Output the (x, y) coordinate of the center of the cell containing the given text.  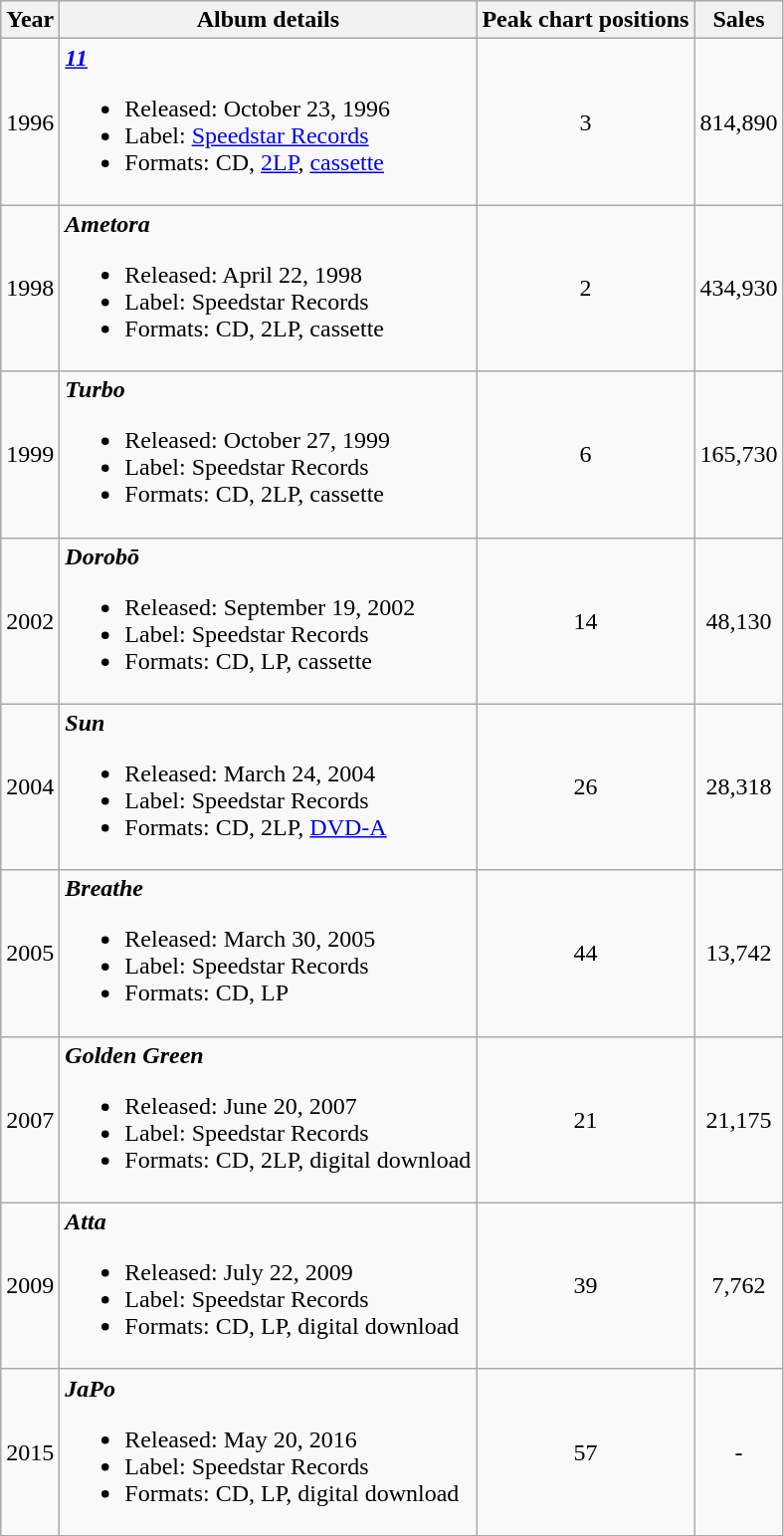
Golden GreenReleased: June 20, 2007Label: Speedstar RecordsFormats: CD, 2LP, digital download (269, 1119)
165,730 (738, 454)
2009 (30, 1286)
2004 (30, 786)
2007 (30, 1119)
6 (585, 454)
Year (30, 20)
3 (585, 121)
BreatheReleased: March 30, 2005Label: Speedstar RecordsFormats: CD, LP (269, 954)
2002 (30, 621)
1998 (30, 289)
1999 (30, 454)
57 (585, 1451)
21 (585, 1119)
TurboReleased: October 27, 1999Label: Speedstar RecordsFormats: CD, 2LP, cassette (269, 454)
814,890 (738, 121)
AmetoraReleased: April 22, 1998Label: Speedstar RecordsFormats: CD, 2LP, cassette (269, 289)
Album details (269, 20)
14 (585, 621)
48,130 (738, 621)
13,742 (738, 954)
21,175 (738, 1119)
11Released: October 23, 1996Label: Speedstar RecordsFormats: CD, 2LP, cassette (269, 121)
- (738, 1451)
26 (585, 786)
44 (585, 954)
Peak chart positions (585, 20)
28,318 (738, 786)
AttaReleased: July 22, 2009Label: Speedstar RecordsFormats: CD, LP, digital download (269, 1286)
DorobōReleased: September 19, 2002Label: Speedstar RecordsFormats: CD, LP, cassette (269, 621)
2005 (30, 954)
39 (585, 1286)
7,762 (738, 1286)
434,930 (738, 289)
1996 (30, 121)
JaPoReleased: May 20, 2016Label: Speedstar RecordsFormats: CD, LP, digital download (269, 1451)
Sales (738, 20)
SunReleased: March 24, 2004Label: Speedstar RecordsFormats: CD, 2LP, DVD-A (269, 786)
2 (585, 289)
2015 (30, 1451)
